Detect which cell encompasses the target text, then output its [x, y] center coordinate. 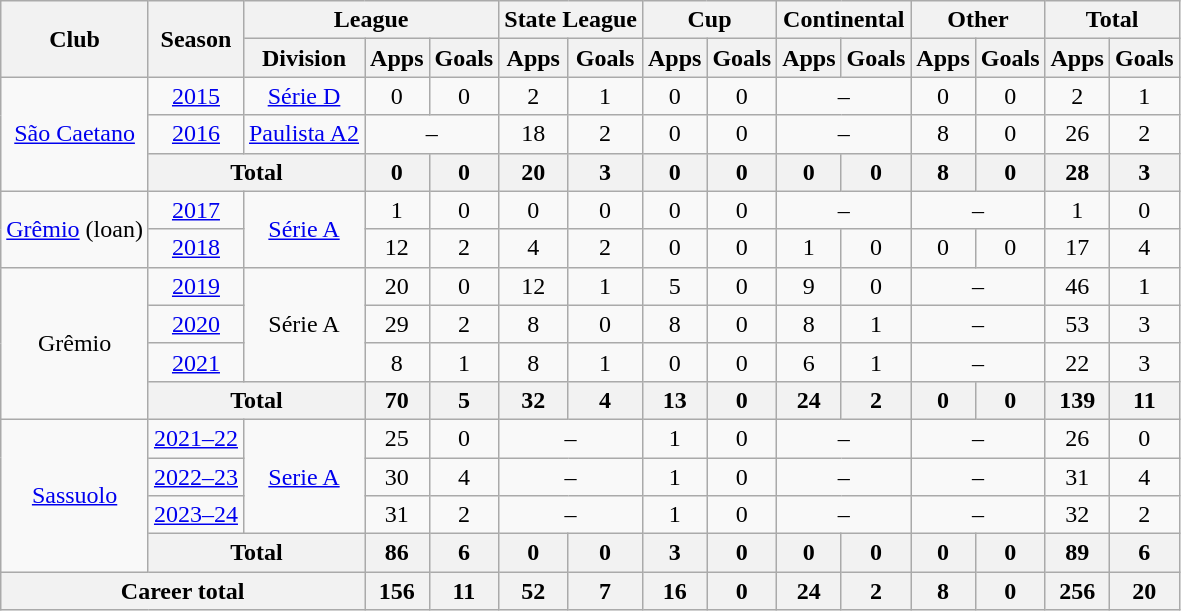
22 [1077, 362]
2022–23 [196, 477]
70 [397, 400]
89 [1077, 553]
2021–22 [196, 438]
State League [571, 20]
Série D [304, 96]
Club [75, 39]
2023–24 [196, 515]
139 [1077, 400]
53 [1077, 324]
2018 [196, 248]
156 [397, 591]
São Caetano [75, 134]
Continental [844, 20]
2020 [196, 324]
52 [534, 591]
29 [397, 324]
256 [1077, 591]
Sassuolo [75, 495]
18 [534, 134]
Other [978, 20]
Grêmio [75, 343]
17 [1077, 248]
2019 [196, 286]
7 [606, 591]
16 [674, 591]
Season [196, 39]
2015 [196, 96]
League [370, 20]
13 [674, 400]
Division [304, 58]
30 [397, 477]
2016 [196, 134]
Career total [183, 591]
2021 [196, 362]
Serie A [304, 476]
25 [397, 438]
Cup [709, 20]
Grêmio (loan) [75, 229]
9 [809, 286]
86 [397, 553]
46 [1077, 286]
28 [1077, 172]
Paulista A2 [304, 134]
2017 [196, 210]
